Identify which cell holds the provided text, then report its (x, y) central coordinate. 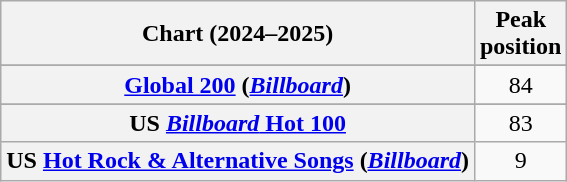
Global 200 (Billboard) (238, 85)
US Hot Rock & Alternative Songs (Billboard) (238, 161)
US Billboard Hot 100 (238, 123)
83 (520, 123)
84 (520, 85)
Chart (2024–2025) (238, 34)
9 (520, 161)
Peakposition (520, 34)
